Locate the cell with the specified text and output its (X, Y) center coordinate. 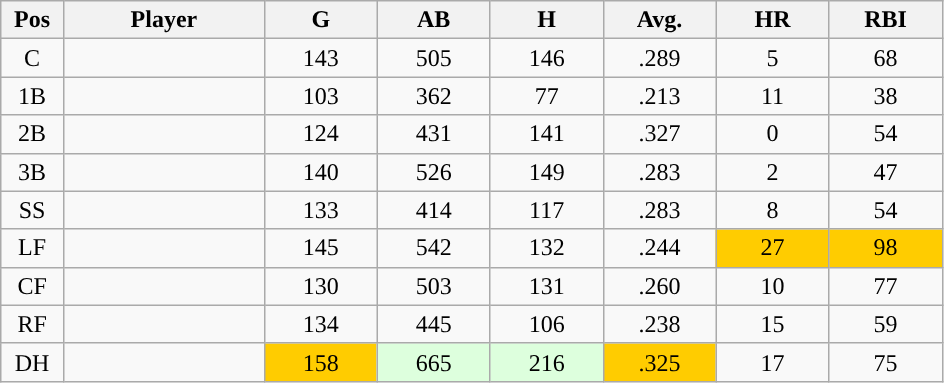
.238 (660, 324)
0 (772, 134)
140 (320, 172)
149 (546, 172)
362 (434, 96)
132 (546, 248)
130 (320, 286)
106 (546, 324)
134 (320, 324)
.327 (660, 134)
141 (546, 134)
133 (320, 210)
98 (886, 248)
RF (32, 324)
2B (32, 134)
146 (546, 58)
145 (320, 248)
526 (434, 172)
.244 (660, 248)
131 (546, 286)
.325 (660, 362)
68 (886, 58)
117 (546, 210)
59 (886, 324)
414 (434, 210)
15 (772, 324)
503 (434, 286)
216 (546, 362)
.289 (660, 58)
C (32, 58)
Player (164, 20)
27 (772, 248)
17 (772, 362)
143 (320, 58)
CF (32, 286)
505 (434, 58)
LF (32, 248)
542 (434, 248)
3B (32, 172)
431 (434, 134)
Avg. (660, 20)
HR (772, 20)
38 (886, 96)
Pos (32, 20)
75 (886, 362)
2 (772, 172)
8 (772, 210)
.260 (660, 286)
G (320, 20)
158 (320, 362)
AB (434, 20)
H (546, 20)
10 (772, 286)
445 (434, 324)
DH (32, 362)
124 (320, 134)
5 (772, 58)
RBI (886, 20)
47 (886, 172)
1B (32, 96)
11 (772, 96)
103 (320, 96)
SS (32, 210)
.213 (660, 96)
665 (434, 362)
